Search for the cell housing the specified text and yield its [X, Y] center coordinate. 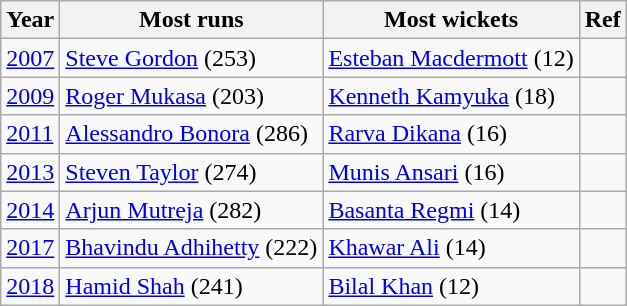
Hamid Shah (241) [192, 286]
2011 [30, 134]
Munis Ansari (16) [451, 172]
2013 [30, 172]
Ref [602, 20]
Khawar Ali (14) [451, 248]
2007 [30, 58]
2017 [30, 248]
Year [30, 20]
Steven Taylor (274) [192, 172]
2009 [30, 96]
Steve Gordon (253) [192, 58]
Alessandro Bonora (286) [192, 134]
Most wickets [451, 20]
Bhavindu Adhihetty (222) [192, 248]
Bilal Khan (12) [451, 286]
Kenneth Kamyuka (18) [451, 96]
Basanta Regmi (14) [451, 210]
Roger Mukasa (203) [192, 96]
Arjun Mutreja (282) [192, 210]
Rarva Dikana (16) [451, 134]
Most runs [192, 20]
Esteban Macdermott (12) [451, 58]
2014 [30, 210]
2018 [30, 286]
